Extract the (X, Y) coordinate from the center of the cell holding the provided text.  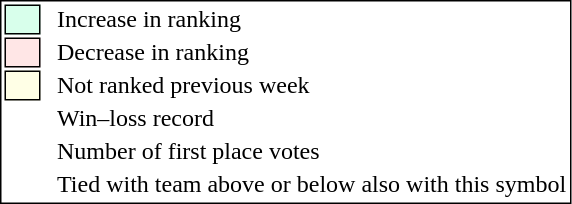
Tied with team above or below also with this symbol (312, 185)
Number of first place votes (312, 151)
Not ranked previous week (312, 85)
Increase in ranking (312, 19)
Win–loss record (312, 119)
Decrease in ranking (312, 53)
